Determine the [x, y] coordinate at the center of the cell enclosing the given text.  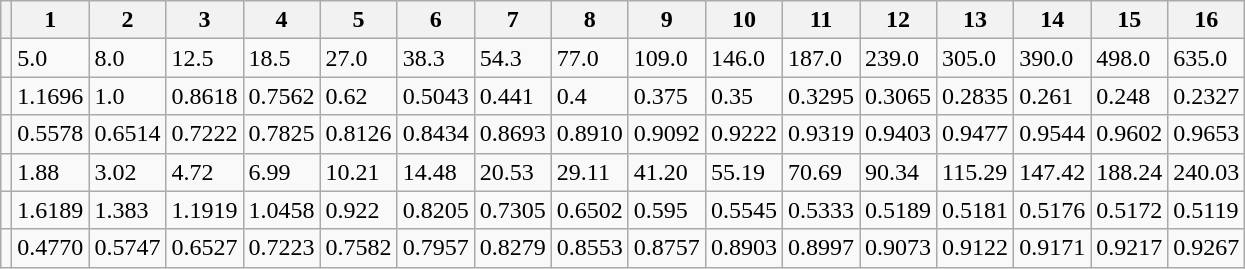
0.8757 [666, 248]
6 [436, 20]
27.0 [358, 58]
0.8903 [744, 248]
0.7582 [358, 248]
0.9544 [1052, 134]
0.2835 [976, 96]
0.9073 [898, 248]
0.9602 [1130, 134]
0.5172 [1130, 210]
0.7562 [282, 96]
0.9319 [820, 134]
0.6514 [128, 134]
77.0 [590, 58]
0.5176 [1052, 210]
20.53 [512, 172]
0.9267 [1206, 248]
10.21 [358, 172]
3 [204, 20]
146.0 [744, 58]
0.8279 [512, 248]
188.24 [1130, 172]
0.5333 [820, 210]
0.7305 [512, 210]
635.0 [1206, 58]
1 [50, 20]
0.35 [744, 96]
0.261 [1052, 96]
0.5545 [744, 210]
4.72 [204, 172]
0.3065 [898, 96]
1.1919 [204, 210]
187.0 [820, 58]
7 [512, 20]
0.5189 [898, 210]
38.3 [436, 58]
0.9477 [976, 134]
390.0 [1052, 58]
0.9403 [898, 134]
115.29 [976, 172]
239.0 [898, 58]
0.9122 [976, 248]
0.7957 [436, 248]
0.5043 [436, 96]
0.7825 [282, 134]
147.42 [1052, 172]
0.375 [666, 96]
4 [282, 20]
0.8618 [204, 96]
0.9653 [1206, 134]
240.03 [1206, 172]
0.2327 [1206, 96]
0.6502 [590, 210]
14 [1052, 20]
0.441 [512, 96]
305.0 [976, 58]
8 [590, 20]
0.8910 [590, 134]
0.8126 [358, 134]
3.02 [128, 172]
1.1696 [50, 96]
0.9092 [666, 134]
9 [666, 20]
0.62 [358, 96]
0.5747 [128, 248]
0.8997 [820, 248]
18.5 [282, 58]
0.4770 [50, 248]
11 [820, 20]
55.19 [744, 172]
10 [744, 20]
12 [898, 20]
1.0458 [282, 210]
0.7222 [204, 134]
12.5 [204, 58]
0.9217 [1130, 248]
0.5181 [976, 210]
0.9222 [744, 134]
5 [358, 20]
15 [1130, 20]
0.6527 [204, 248]
5.0 [50, 58]
6.99 [282, 172]
0.8434 [436, 134]
90.34 [898, 172]
0.5578 [50, 134]
2 [128, 20]
8.0 [128, 58]
1.383 [128, 210]
0.8553 [590, 248]
14.48 [436, 172]
54.3 [512, 58]
0.3295 [820, 96]
0.7223 [282, 248]
0.248 [1130, 96]
13 [976, 20]
498.0 [1130, 58]
1.6189 [50, 210]
0.8693 [512, 134]
0.4 [590, 96]
29.11 [590, 172]
0.9171 [1052, 248]
0.595 [666, 210]
109.0 [666, 58]
16 [1206, 20]
70.69 [820, 172]
0.5119 [1206, 210]
1.0 [128, 96]
0.922 [358, 210]
41.20 [666, 172]
1.88 [50, 172]
0.8205 [436, 210]
